Return [X, Y] of the center of cell containing provided text 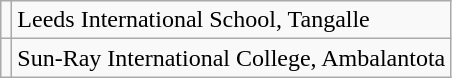
Leeds International School, Tangalle [232, 20]
Sun-Ray International College, Ambalantota [232, 58]
